Pinpoint the cell where the given text exists, returning its [x, y] midpoint coordinate. 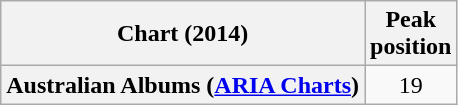
Australian Albums (ARIA Charts) [183, 85]
19 [411, 85]
Peakposition [411, 34]
Chart (2014) [183, 34]
